Find where the given text appears and provide that cell's center as (X, Y) coordinate. 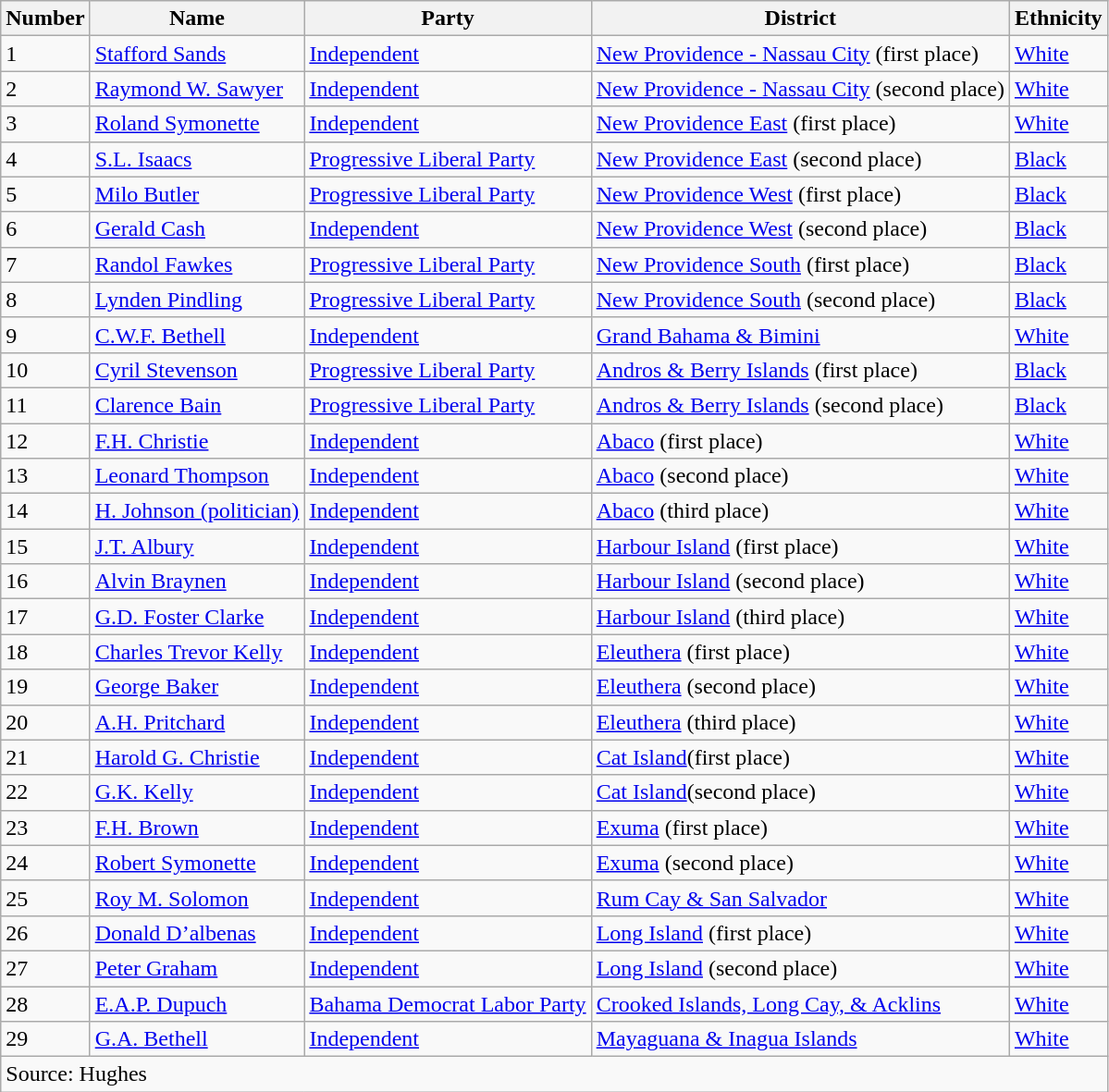
10 (45, 370)
Clarence Bain (197, 405)
District (800, 18)
F.H. Christie (197, 441)
New Providence East (first place) (800, 124)
Long Island (first place) (800, 933)
22 (45, 792)
4 (45, 159)
Cyril Stevenson (197, 370)
Raymond W. Sawyer (197, 89)
Cat Island(first place) (800, 757)
16 (45, 582)
3 (45, 124)
Cat Island(second place) (800, 792)
Gerald Cash (197, 229)
17 (45, 617)
F.H. Brown (197, 828)
Eleuthera (first place) (800, 652)
9 (45, 335)
7 (45, 264)
12 (45, 441)
Eleuthera (second place) (800, 687)
New Providence - Nassau City (first place) (800, 54)
G.A. Bethell (197, 1039)
New Providence South (first place) (800, 264)
Peter Graham (197, 968)
6 (45, 229)
Roy M. Solomon (197, 898)
Harbour Island (first place) (800, 546)
Exuma (second place) (800, 863)
Harbour Island (third place) (800, 617)
2 (45, 89)
Donald D’albenas (197, 933)
A.H. Pritchard (197, 722)
27 (45, 968)
19 (45, 687)
5 (45, 194)
Party (448, 18)
Grand Bahama & Bimini (800, 335)
24 (45, 863)
G.K. Kelly (197, 792)
28 (45, 1003)
11 (45, 405)
Harold G. Christie (197, 757)
New Providence West (first place) (800, 194)
29 (45, 1039)
Abaco (third place) (800, 511)
New Providence West (second place) (800, 229)
8 (45, 300)
23 (45, 828)
Randol Fawkes (197, 264)
20 (45, 722)
J.T. Albury (197, 546)
H. Johnson (politician) (197, 511)
13 (45, 476)
21 (45, 757)
George Baker (197, 687)
Ethnicity (1058, 18)
Robert Symonette (197, 863)
26 (45, 933)
Leonard Thompson (197, 476)
25 (45, 898)
Bahama Democrat Labor Party (448, 1003)
Charles Trevor Kelly (197, 652)
14 (45, 511)
Abaco (first place) (800, 441)
Andros & Berry Islands (first place) (800, 370)
S.L. Isaacs (197, 159)
New Providence - Nassau City (second place) (800, 89)
Name (197, 18)
New Providence South (second place) (800, 300)
Harbour Island (second place) (800, 582)
Stafford Sands (197, 54)
G.D. Foster Clarke (197, 617)
Exuma (first place) (800, 828)
Eleuthera (third place) (800, 722)
Milo Butler (197, 194)
Andros & Berry Islands (second place) (800, 405)
Alvin Braynen (197, 582)
New Providence East (second place) (800, 159)
18 (45, 652)
Long Island (second place) (800, 968)
Rum Cay & San Salvador (800, 898)
Abaco (second place) (800, 476)
1 (45, 54)
Roland Symonette (197, 124)
Number (45, 18)
15 (45, 546)
C.W.F. Bethell (197, 335)
E.A.P. Dupuch (197, 1003)
Source: Hughes (554, 1074)
Lynden Pindling (197, 300)
Crooked Islands, Long Cay, & Acklins (800, 1003)
Mayaguana & Inagua Islands (800, 1039)
